Find where the given text appears and provide that cell's center as [x, y] coordinate. 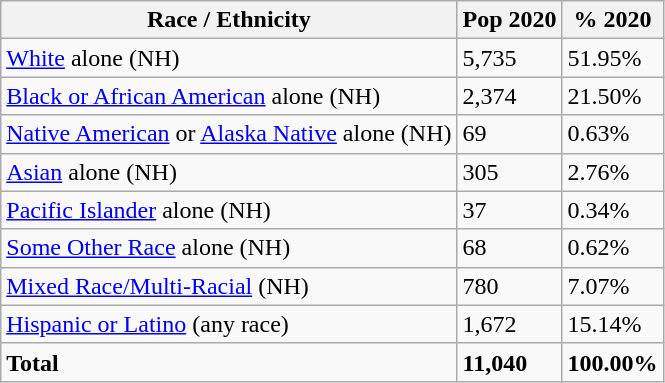
11,040 [510, 362]
Asian alone (NH) [229, 172]
15.14% [612, 324]
Native American or Alaska Native alone (NH) [229, 134]
Black or African American alone (NH) [229, 96]
Mixed Race/Multi-Racial (NH) [229, 286]
51.95% [612, 58]
Total [229, 362]
305 [510, 172]
100.00% [612, 362]
780 [510, 286]
37 [510, 210]
7.07% [612, 286]
White alone (NH) [229, 58]
% 2020 [612, 20]
0.62% [612, 248]
1,672 [510, 324]
Hispanic or Latino (any race) [229, 324]
68 [510, 248]
Some Other Race alone (NH) [229, 248]
0.34% [612, 210]
5,735 [510, 58]
Race / Ethnicity [229, 20]
21.50% [612, 96]
Pop 2020 [510, 20]
2,374 [510, 96]
Pacific Islander alone (NH) [229, 210]
0.63% [612, 134]
2.76% [612, 172]
69 [510, 134]
